For the text-containing cell, return its midpoint in (x, y) coordinate format. 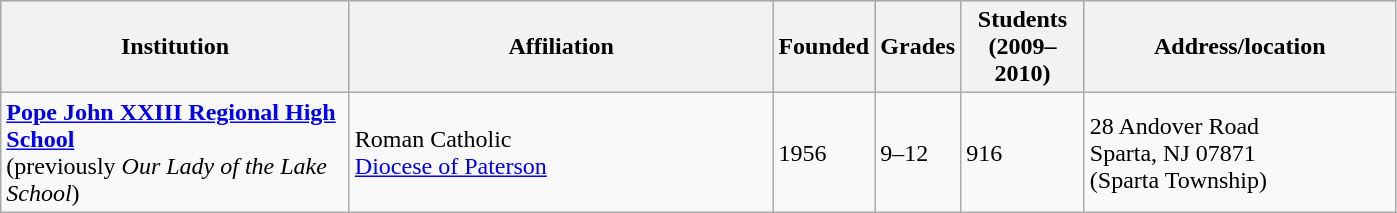
Affiliation (561, 47)
28 Andover RoadSparta, NJ 07871(Sparta Township) (1240, 152)
9–12 (918, 152)
Students(2009–2010) (1023, 47)
Grades (918, 47)
Founded (824, 47)
Roman CatholicDiocese of Paterson (561, 152)
916 (1023, 152)
Address/location (1240, 47)
1956 (824, 152)
Pope John XXIII Regional High School(previously Our Lady of the Lake School) (176, 152)
Institution (176, 47)
